Determine the [X, Y] coordinate at the center of the cell enclosing the given text.  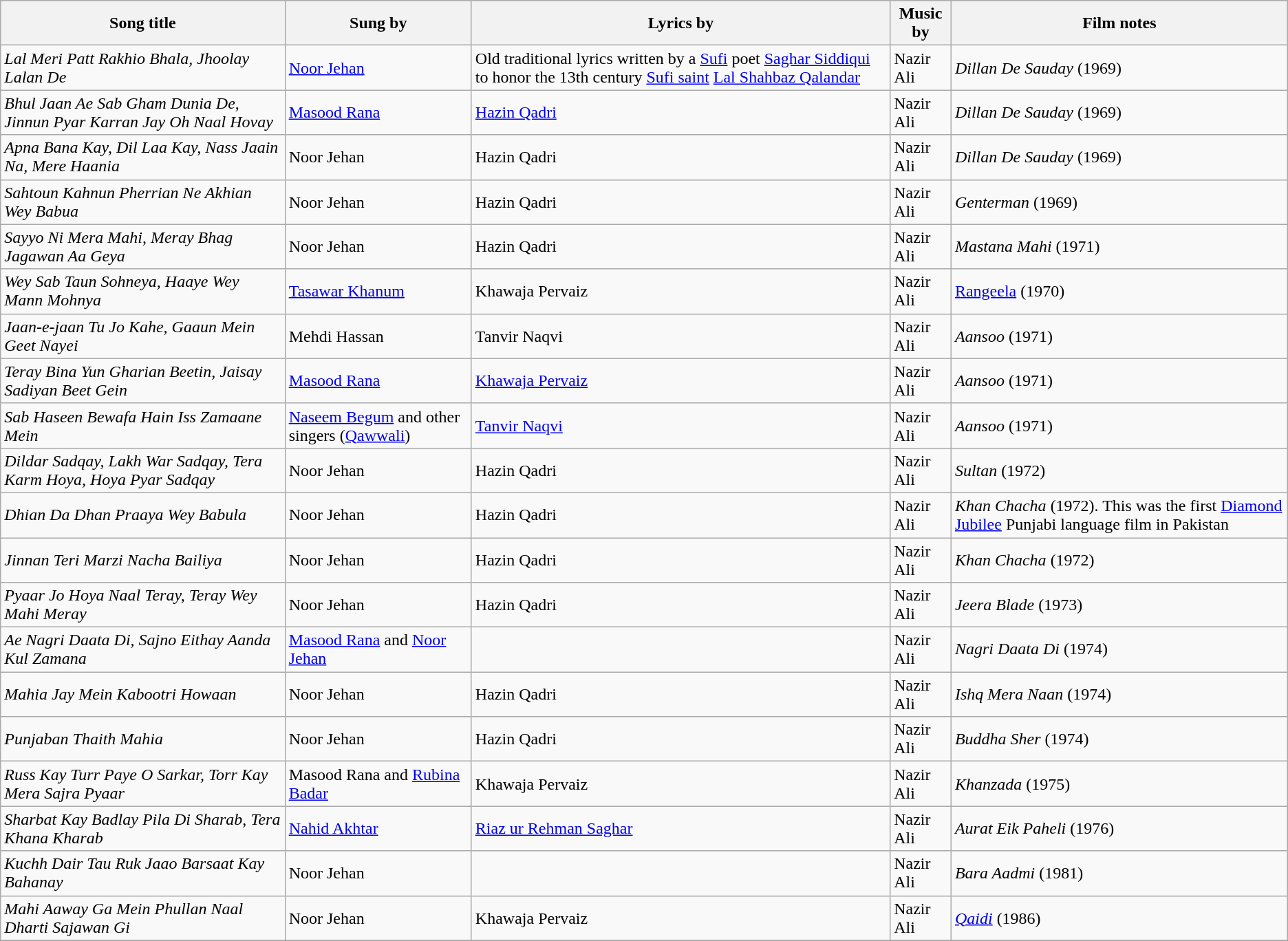
Sultan (1972) [1119, 470]
Mehdi Hassan [378, 336]
Pyaar Jo Hoya Naal Teray, Teray Wey Mahi Meray [143, 605]
Sab Haseen Bewafa Hain Iss Zamaane Mein [143, 425]
Jeera Blade (1973) [1119, 605]
Bhul Jaan Ae Sab Gham Dunia De, Jinnun Pyar Karran Jay Oh Naal Hovay [143, 113]
Dildar Sadqay, Lakh War Sadqay, Tera Karm Hoya, Hoya Pyar Sadqay [143, 470]
Aurat Eik Paheli (1976) [1119, 828]
Riaz ur Rehman Saghar [680, 828]
Genterman (1969) [1119, 202]
Masood Rana and Noor Jehan [378, 649]
Russ Kay Turr Paye O Sarkar, Torr Kay Mera Sajra Pyaar [143, 784]
Wey Sab Taun Sohneya, Haaye Wey Mann Mohnya [143, 292]
Dhian Da Dhan Praaya Wey Babula [143, 515]
Film notes [1119, 23]
Sung by [378, 23]
Bara Aadmi (1981) [1119, 874]
Mahia Jay Mein Kabootri Howaan [143, 695]
Tasawar Khanum [378, 292]
Jaan-e-jaan Tu Jo Kahe, Gaaun Mein Geet Nayei [143, 336]
Sahtoun Kahnun Pherrian Ne Akhian Wey Babua [143, 202]
Teray Bina Yun Gharian Beetin, Jaisay Sadiyan Beet Gein [143, 381]
Masood Rana and Rubina Badar [378, 784]
Nagri Daata Di (1974) [1119, 649]
Khan Chacha (1972) [1119, 560]
Old traditional lyrics written by a Sufi poet Saghar Siddiqui to honor the 13th century Sufi saint Lal Shahbaz Qalandar [680, 67]
Rangeela (1970) [1119, 292]
Ae Nagri Daata Di, Sajno Eithay Aanda Kul Zamana [143, 649]
Khanzada (1975) [1119, 784]
Sharbat Kay Badlay Pila Di Sharab, Tera Khana Kharab [143, 828]
Khan Chacha (1972). This was the first Diamond Jubilee Punjabi language film in Pakistan [1119, 515]
Nahid Akhtar [378, 828]
Qaidi (1986) [1119, 918]
Mastana Mahi (1971) [1119, 246]
Music by [921, 23]
Kuchh Dair Tau Ruk Jaao Barsaat Kay Bahanay [143, 874]
Jinnan Teri Marzi Nacha Bailiya [143, 560]
Sayyo Ni Mera Mahi, Meray Bhag Jagawan Aa Geya [143, 246]
Punjaban Thaith Mahia [143, 739]
Apna Bana Kay, Dil Laa Kay, Nass Jaain Na, Mere Haania [143, 157]
Lal Meri Patt Rakhio Bhala, Jhoolay Lalan De [143, 67]
Buddha Sher (1974) [1119, 739]
Mahi Aaway Ga Mein Phullan Naal Dharti Sajawan Gi [143, 918]
Song title [143, 23]
Ishq Mera Naan (1974) [1119, 695]
Naseem Begum and other singers (Qawwali) [378, 425]
Lyrics by [680, 23]
